Extract the [x, y] coordinate from the center of the cell holding the provided text.  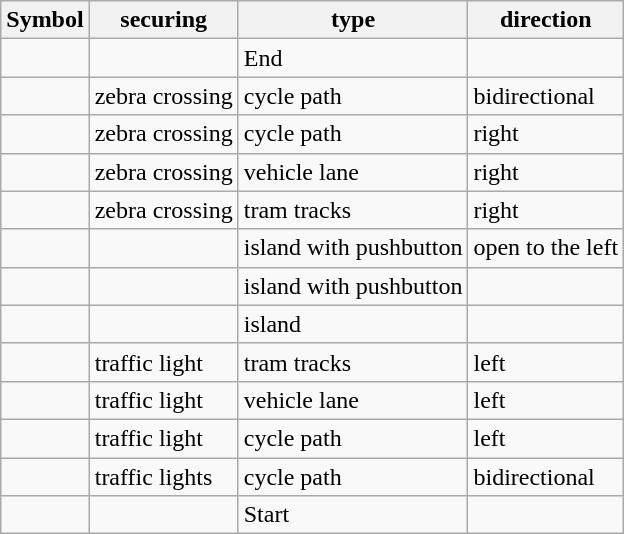
traffic lights [164, 477]
island [353, 324]
End [353, 58]
type [353, 20]
direction [546, 20]
securing [164, 20]
open to the left [546, 248]
Start [353, 515]
Symbol [45, 20]
